Search for the cell housing the specified text and yield its [x, y] center coordinate. 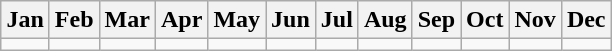
Jun [291, 20]
Oct [485, 20]
Sep [436, 20]
Jul [336, 20]
May [237, 20]
Mar [127, 20]
Jan [25, 20]
Dec [586, 20]
Aug [385, 20]
Feb [74, 20]
Apr [181, 20]
Nov [535, 20]
